Detect which cell encompasses the target text, then output its [X, Y] center coordinate. 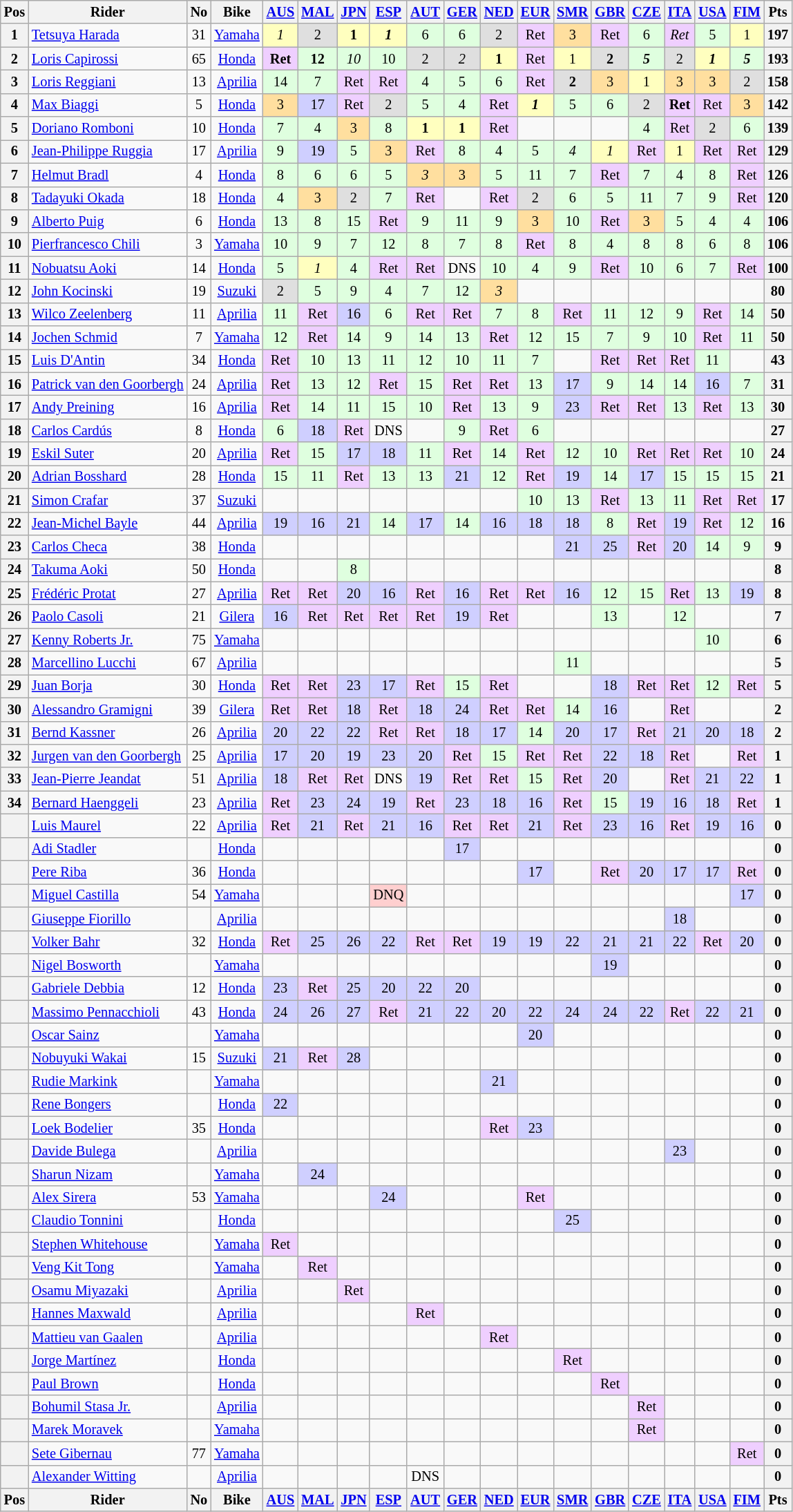
Paul Brown [108, 1384]
Wilco Zeelenberg [108, 314]
Carlos Checa [108, 546]
Alessandro Gramigni [108, 709]
Marcellino Lucchi [108, 663]
35 [199, 1128]
197 [778, 35]
Eskil Suter [108, 454]
51 [199, 779]
Frédéric Protat [108, 593]
Nobuyuki Wakai [108, 1058]
80 [778, 291]
Jorge Martínez [108, 1360]
Oscar Sainz [108, 1035]
Hannes Maxwald [108, 1314]
Bernd Kassner [108, 733]
67 [199, 663]
36 [199, 872]
Jurgen van den Goorbergh [108, 756]
Tetsuya Harada [108, 35]
Gabriele Debbia [108, 988]
100 [778, 268]
Sete Gibernau [108, 1453]
44 [199, 524]
Max Biaggi [108, 105]
Stephen Whitehouse [108, 1244]
Loris Capirossi [108, 59]
Alexander Witting [108, 1477]
Nigel Bosworth [108, 965]
126 [778, 175]
Osamu Miyazaki [108, 1290]
Giuseppe Fiorillo [108, 919]
Loek Bodelier [108, 1128]
Patrick van den Goorbergh [108, 384]
Massimo Pennacchioli [108, 1012]
139 [778, 128]
37 [199, 500]
Paolo Casoli [108, 616]
75 [199, 640]
Doriano Romboni [108, 128]
Helmut Bradl [108, 175]
193 [778, 59]
Tadayuki Okada [108, 198]
Pierfrancesco Chili [108, 245]
29 [15, 686]
Luis Maurel [108, 825]
65 [199, 59]
Luis D'Antin [108, 361]
Marek Moravek [108, 1430]
Jean-Philippe Ruggia [108, 151]
Jean-Michel Bayle [108, 524]
Kenny Roberts Jr. [108, 640]
Adrian Bosshard [108, 477]
77 [199, 1453]
Veng Kit Tong [108, 1267]
Alberto Puig [108, 221]
Bohumil Stasa Jr. [108, 1407]
Rudie Markink [108, 1082]
Bernard Haenggeli [108, 803]
Carlos Cardús [108, 430]
129 [778, 151]
Alex Sirera [108, 1198]
38 [199, 546]
Nobuatsu Aoki [108, 268]
33 [15, 779]
Volker Bahr [108, 942]
Jochen Schmid [108, 338]
Miguel Castilla [108, 895]
Davide Bulega [108, 1151]
53 [199, 1198]
DNQ [388, 895]
Sharun Nizam [108, 1174]
Claudio Tonnini [108, 1221]
39 [199, 709]
Simon Crafar [108, 500]
Mattieu van Gaalen [108, 1337]
Andy Preining [108, 407]
142 [778, 105]
Takuma Aoki [108, 570]
120 [778, 198]
Jean-Pierre Jeandat [108, 779]
Rene Bongers [108, 1104]
158 [778, 82]
John Kocinski [108, 291]
Pere Riba [108, 872]
Juan Borja [108, 686]
Loris Reggiani [108, 82]
Adi Stadler [108, 849]
54 [199, 895]
